Return (X, Y) of the center of cell containing provided text 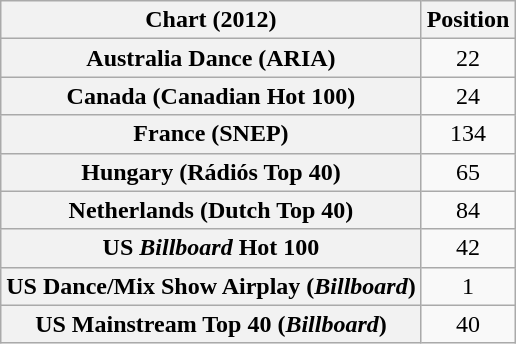
France (SNEP) (211, 134)
Australia Dance (ARIA) (211, 58)
65 (468, 172)
134 (468, 134)
22 (468, 58)
Netherlands (Dutch Top 40) (211, 210)
42 (468, 248)
24 (468, 96)
US Billboard Hot 100 (211, 248)
1 (468, 286)
US Mainstream Top 40 (Billboard) (211, 324)
US Dance/Mix Show Airplay (Billboard) (211, 286)
Position (468, 20)
84 (468, 210)
Canada (Canadian Hot 100) (211, 96)
Chart (2012) (211, 20)
40 (468, 324)
Hungary (Rádiós Top 40) (211, 172)
